Pinpoint the cell where the given text exists, returning its (X, Y) midpoint coordinate. 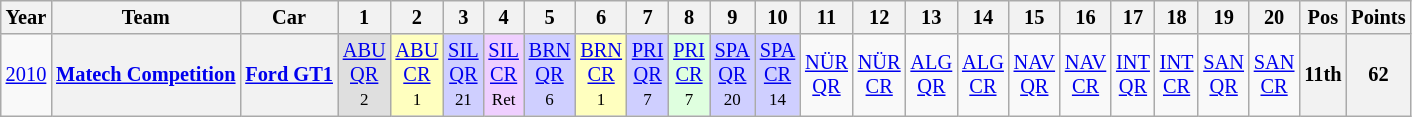
13 (932, 17)
17 (1133, 17)
Matech Competition (146, 75)
Team (146, 17)
8 (688, 17)
SPACR14 (778, 75)
6 (601, 17)
BRNCR1 (601, 75)
INTQR (1133, 75)
NÜRCR (880, 75)
PRICR7 (688, 75)
Points (1378, 17)
Ford GT1 (288, 75)
NAVCR (1086, 75)
20 (1274, 17)
NAVQR (1034, 75)
ALGCR (983, 75)
Car (288, 17)
15 (1034, 17)
SILQR21 (463, 75)
12 (880, 17)
ABUCR1 (418, 75)
Year (26, 17)
19 (1223, 17)
62 (1378, 75)
10 (778, 17)
2010 (26, 75)
16 (1086, 17)
NÜRQR (826, 75)
Pos (1322, 17)
ABUQR2 (364, 75)
BRNQR6 (550, 75)
1 (364, 17)
11th (1322, 75)
SANCR (1274, 75)
SANQR (1223, 75)
14 (983, 17)
7 (648, 17)
INTCR (1177, 75)
SPAQR20 (732, 75)
PRIQR7 (648, 75)
11 (826, 17)
5 (550, 17)
4 (503, 17)
SILCRRet (503, 75)
3 (463, 17)
ALGQR (932, 75)
18 (1177, 17)
9 (732, 17)
2 (418, 17)
